Scan for the cell matching the given text and deliver its (X, Y) coordinate at center. 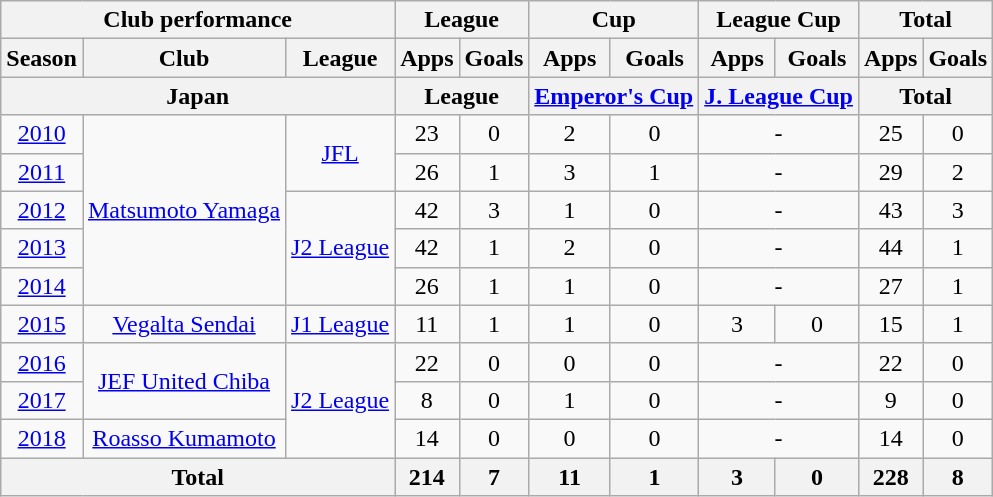
23 (427, 134)
Club (184, 58)
Vegalta Sendai (184, 324)
2018 (42, 438)
Club performance (198, 20)
2011 (42, 172)
27 (890, 286)
2016 (42, 362)
7 (494, 477)
Japan (198, 96)
9 (890, 400)
Cup (614, 20)
Roasso Kumamoto (184, 438)
2010 (42, 134)
2012 (42, 210)
25 (890, 134)
2017 (42, 400)
League Cup (779, 20)
15 (890, 324)
2014 (42, 286)
JFL (340, 153)
Matsumoto Yamaga (184, 210)
29 (890, 172)
J. League Cup (779, 96)
2015 (42, 324)
214 (427, 477)
JEF United Chiba (184, 381)
43 (890, 210)
Season (42, 58)
228 (890, 477)
2013 (42, 248)
J1 League (340, 324)
44 (890, 248)
Emperor's Cup (614, 96)
